Identify which cell holds the provided text, then report its [X, Y] central coordinate. 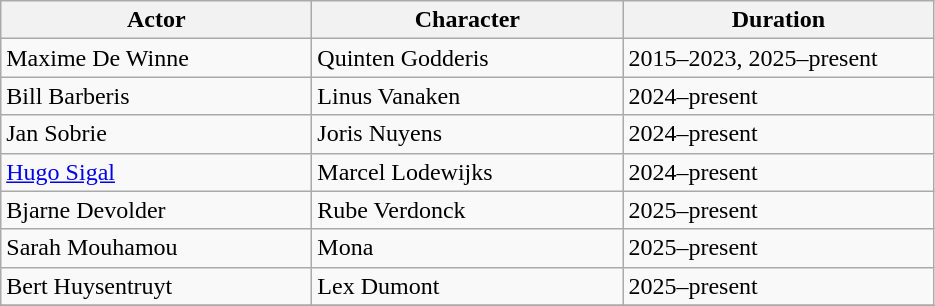
Bill Barberis [156, 96]
Bjarne Devolder [156, 210]
Jan Sobrie [156, 134]
Hugo Sigal [156, 172]
Bert Huysentruyt [156, 286]
Duration [778, 20]
Actor [156, 20]
2015–2023, 2025–present [778, 58]
Linus Vanaken [468, 96]
Mona [468, 248]
Maxime De Winne [156, 58]
Character [468, 20]
Quinten Godderis [468, 58]
Rube Verdonck [468, 210]
Lex Dumont [468, 286]
Marcel Lodewijks [468, 172]
Sarah Mouhamou [156, 248]
Joris Nuyens [468, 134]
